From the cell containing the given text, extract its center point as [X, Y] coordinate. 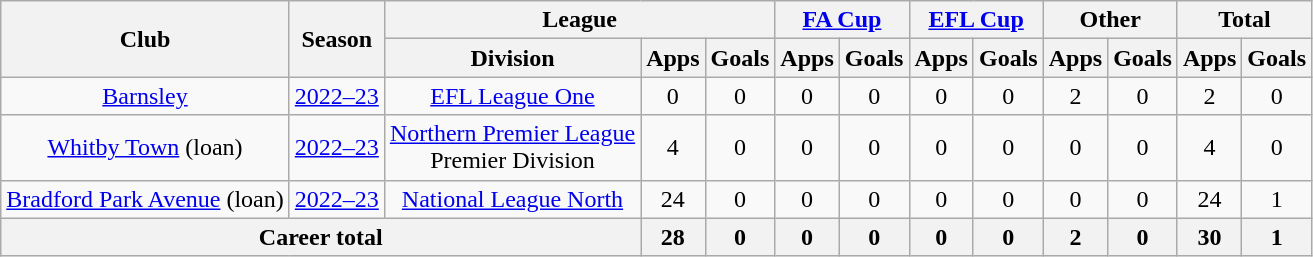
Bradford Park Avenue (loan) [146, 199]
Total [1244, 20]
Career total [321, 237]
Barnsley [146, 96]
EFL League One [512, 96]
Division [512, 58]
28 [673, 237]
Club [146, 39]
30 [1209, 237]
EFL Cup [976, 20]
League [579, 20]
National League North [512, 199]
Whitby Town (loan) [146, 148]
FA Cup [842, 20]
Northern Premier LeaguePremier Division [512, 148]
Other [1110, 20]
Season [336, 39]
